Return the (X, Y) coordinate for the center point of the cell that contains the specified text.  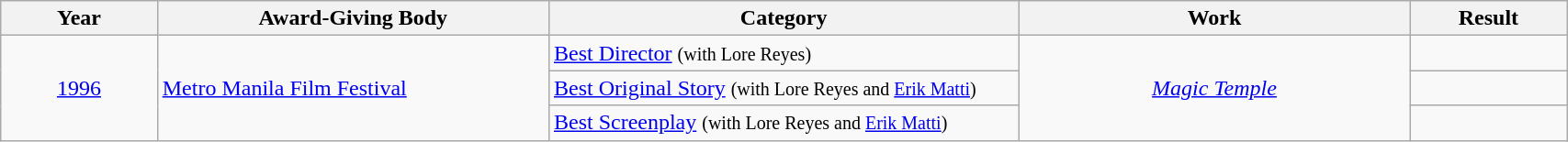
Year (79, 18)
Work (1214, 18)
Award-Giving Body (353, 18)
Magic Temple (1214, 88)
Best Screenplay (with Lore Reyes and Erik Matti) (783, 123)
Metro Manila Film Festival (353, 88)
Result (1488, 18)
Category (783, 18)
Best Director (with Lore Reyes) (783, 53)
1996 (79, 88)
Best Original Story (with Lore Reyes and Erik Matti) (783, 88)
